Pinpoint the cell where the given text exists, returning its [X, Y] midpoint coordinate. 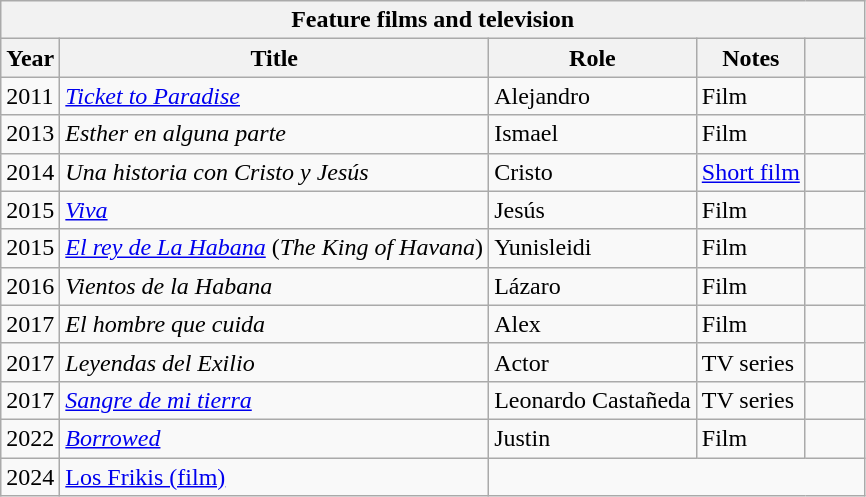
Yunisleidi [593, 248]
2022 [30, 438]
2024 [30, 477]
Short film [750, 172]
Justin [593, 438]
Alex [593, 324]
El rey de La Habana (The King of Havana) [274, 248]
2011 [30, 96]
Una historia con Cristo y Jesús [274, 172]
Ticket to Paradise [274, 96]
Ismael [593, 134]
Jesús [593, 210]
Lázaro [593, 286]
Role [593, 58]
Cristo [593, 172]
2013 [30, 134]
2016 [30, 286]
Alejandro [593, 96]
Sangre de mi tierra [274, 400]
Leonardo Castañeda [593, 400]
Los Frikis (film) [274, 477]
Title [274, 58]
Esther en alguna parte [274, 134]
El hombre que cuida [274, 324]
Vientos de la Habana [274, 286]
Actor [593, 362]
Year [30, 58]
2014 [30, 172]
Feature films and television [433, 20]
Notes [750, 58]
Viva [274, 210]
Leyendas del Exilio [274, 362]
Borrowed [274, 438]
